Pinpoint the cell where the given text exists, returning its (X, Y) midpoint coordinate. 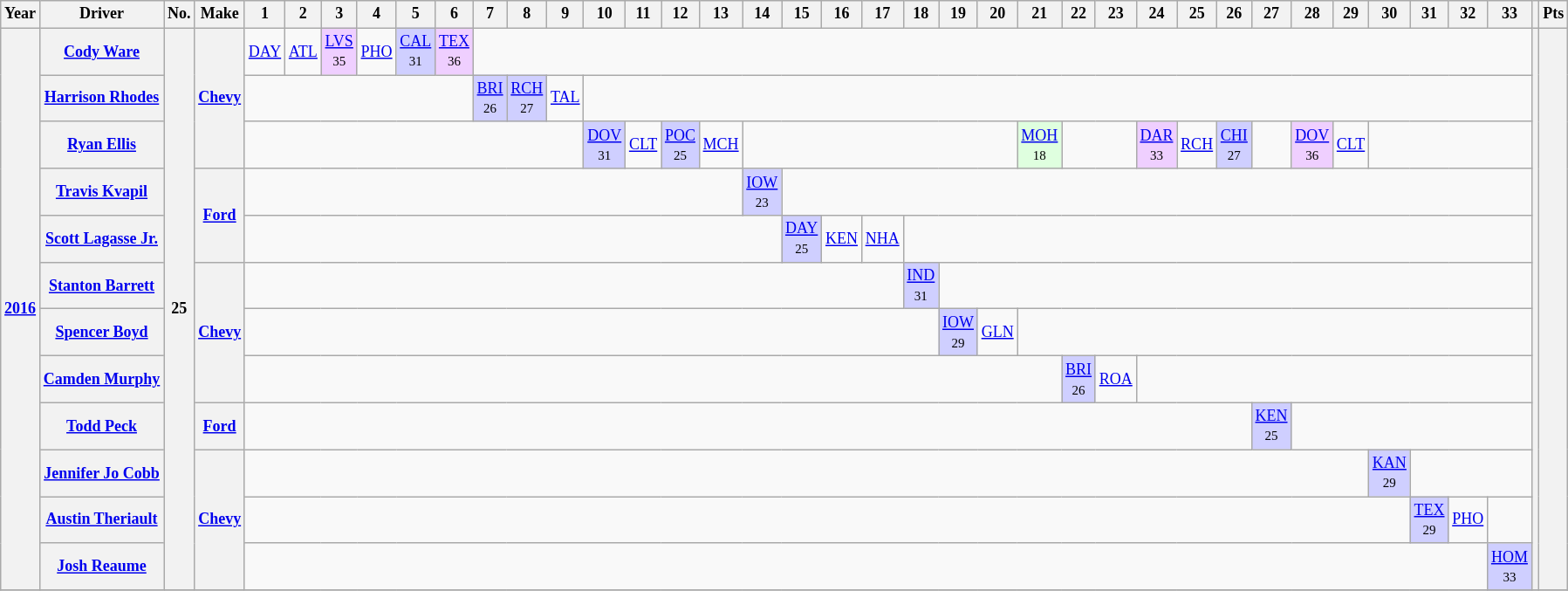
DAY (264, 52)
28 (1312, 14)
Driver (101, 14)
Harrison Rhodes (101, 99)
Year (21, 14)
4 (377, 14)
DAR33 (1157, 145)
DAY25 (802, 239)
2016 (21, 309)
15 (802, 14)
5 (415, 14)
29 (1351, 14)
30 (1390, 14)
24 (1157, 14)
7 (490, 14)
Ryan Ellis (101, 145)
20 (997, 14)
8 (527, 14)
33 (1510, 14)
RCH27 (527, 99)
26 (1234, 14)
CHI27 (1234, 145)
23 (1115, 14)
3 (339, 14)
13 (721, 14)
KEN25 (1271, 426)
Spencer Boyd (101, 333)
6 (455, 14)
ROA (1115, 380)
HOM33 (1510, 567)
TEX36 (455, 52)
LVS35 (339, 52)
ATL (304, 52)
Cody Ware (101, 52)
KAN29 (1390, 473)
GLN (997, 333)
TEX29 (1429, 520)
IOW23 (763, 192)
POC25 (681, 145)
1 (264, 14)
14 (763, 14)
Scott Lagasse Jr. (101, 239)
Josh Reaume (101, 567)
Austin Theriault (101, 520)
MCH (721, 145)
IND31 (921, 285)
11 (644, 14)
Stanton Barrett (101, 285)
10 (605, 14)
Jennifer Jo Cobb (101, 473)
Travis Kvapil (101, 192)
Make (220, 14)
9 (565, 14)
32 (1468, 14)
No. (180, 14)
TAL (565, 99)
18 (921, 14)
2 (304, 14)
12 (681, 14)
DOV36 (1312, 145)
Todd Peck (101, 426)
31 (1429, 14)
19 (958, 14)
22 (1078, 14)
17 (882, 14)
16 (842, 14)
21 (1040, 14)
NHA (882, 239)
RCH (1197, 145)
Camden Murphy (101, 380)
IOW29 (958, 333)
Pts (1553, 14)
27 (1271, 14)
KEN (842, 239)
DOV31 (605, 145)
CAL31 (415, 52)
MOH18 (1040, 145)
